Output the [x, y] coordinate of the center of the cell containing the given text.  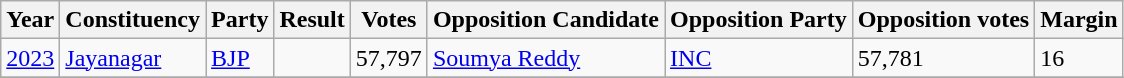
Constituency [133, 20]
Opposition Party [759, 20]
BJP [240, 58]
Opposition Candidate [546, 20]
Margin [1079, 20]
16 [1079, 58]
Votes [388, 20]
57,797 [388, 58]
INC [759, 58]
Result [312, 20]
Soumya Reddy [546, 58]
Jayanagar [133, 58]
Year [30, 20]
Party [240, 20]
2023 [30, 58]
57,781 [943, 58]
Opposition votes [943, 20]
